Return the (x, y) coordinate for the center point of the cell that contains the specified text.  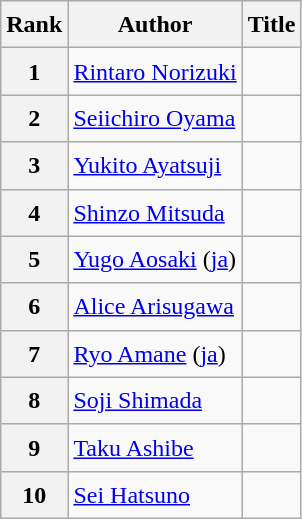
Sei Hatsuno (155, 494)
Rintaro Norizuki (155, 72)
8 (34, 400)
9 (34, 448)
2 (34, 118)
7 (34, 354)
5 (34, 260)
Title (272, 24)
Author (155, 24)
4 (34, 212)
Yukito Ayatsuji (155, 166)
6 (34, 306)
Yugo Aosaki (ja) (155, 260)
1 (34, 72)
Alice Arisugawa (155, 306)
Seiichiro Oyama (155, 118)
Taku Ashibe (155, 448)
Soji Shimada (155, 400)
10 (34, 494)
Rank (34, 24)
3 (34, 166)
Ryo Amane (ja) (155, 354)
Shinzo Mitsuda (155, 212)
